Identify which cell holds the provided text, then report its [x, y] central coordinate. 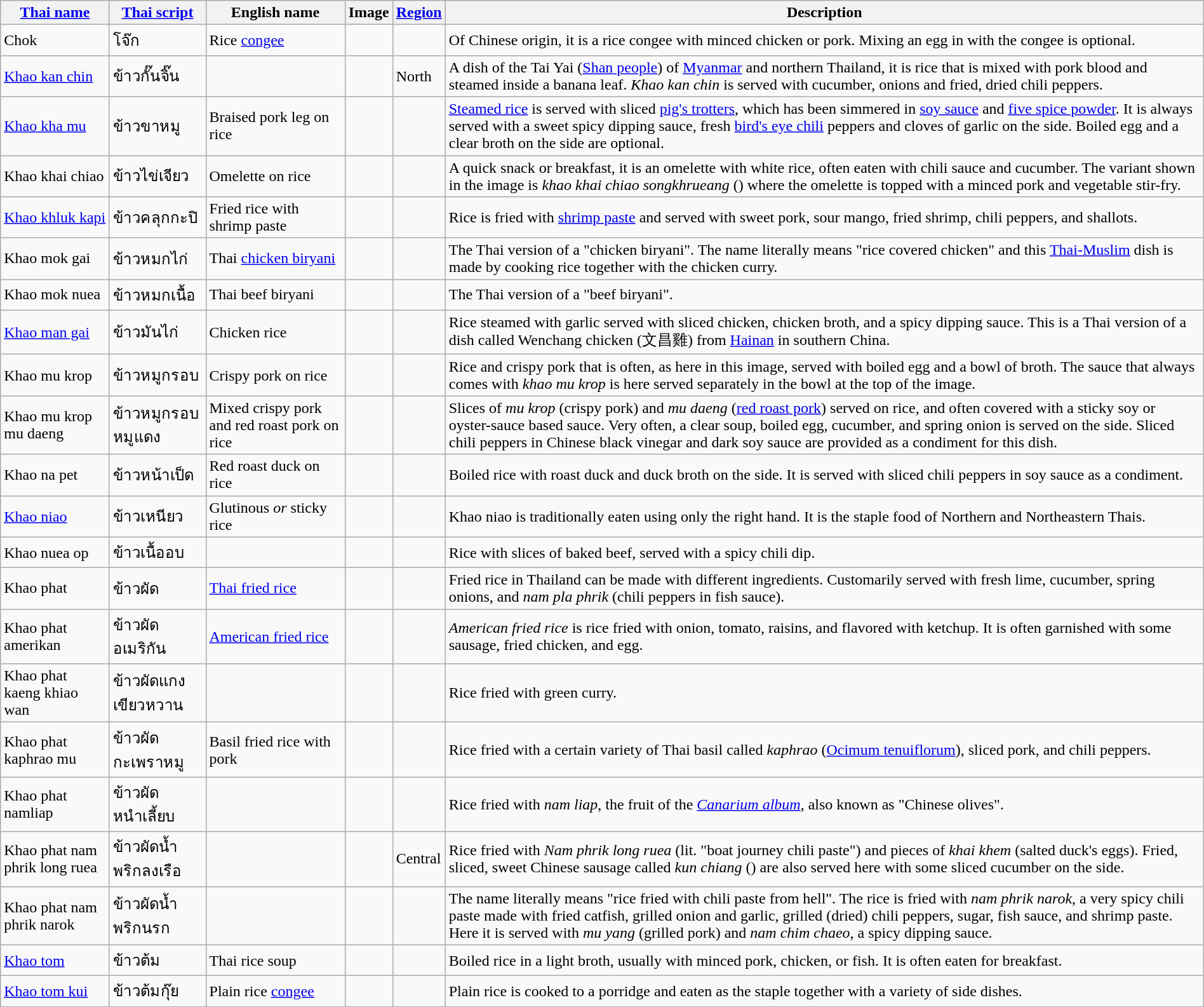
Khao tom [55, 961]
Mixed crispy pork and red roast pork on rice [276, 425]
Thai fried rice [276, 588]
Plain rice is cooked to a porridge and eaten as the staple together with a variety of side dishes. [824, 991]
Fried rice with shrimp paste [276, 217]
Chicken rice [276, 332]
Crispy pork on rice [276, 375]
Thai script [157, 13]
Khao khai chiao [55, 175]
Glutinous or sticky rice [276, 516]
ข้าวต้มกุ๊ย [157, 991]
Khao phat nam phrik long ruea [55, 859]
ข้าวผัด [157, 588]
ข้าวหมกเนื้อ [157, 295]
ข้าวเหนียว [157, 516]
ข้าวผัดน้ำพริกนรก [157, 916]
Khao phat [55, 588]
Region [419, 13]
ข้าวต้ม [157, 961]
Khao phat nam phrik narok [55, 916]
Thai rice soup [276, 961]
Omelette on rice [276, 175]
ข้าวผัดหนำเลี้ยบ [157, 804]
ข้าวมันไก่ [157, 332]
Rice with slices of baked beef, served with a spicy chili dip. [824, 553]
ข้าวผัดแกงเขียวหวาน [157, 693]
Thai chicken biryani [276, 259]
Thai beef biryani [276, 295]
Khao kan chin [55, 76]
Red roast duck on rice [276, 475]
Boiled rice in a light broth, usually with minced pork, chicken, or fish. It is often eaten for breakfast. [824, 961]
Khao niao [55, 516]
Boiled rice with roast duck and duck broth on the side. It is served with sliced chili peppers in soy sauce as a condiment. [824, 475]
Khao mu krop mu daeng [55, 425]
Plain rice congee [276, 991]
Chok [55, 41]
Khao tom kui [55, 991]
Khao na pet [55, 475]
The Thai version of a "beef biryani". [824, 295]
Rice fried with green curry. [824, 693]
ข้าวคลุกกะปิ [157, 217]
Khao phat amerikan [55, 637]
ข้าวหมูกรอบ [157, 375]
Rice fried with a certain variety of Thai basil called kaphrao (Ocimum tenuiflorum), sliced pork, and chili peppers. [824, 750]
Braised pork leg on rice [276, 126]
Image [368, 13]
ข้าวหมกไก่ [157, 259]
Khao khluk kapi [55, 217]
Central [419, 859]
Khao mok nuea [55, 295]
Rice congee [276, 41]
Khao mu krop [55, 375]
ข้าวผัดกะเพราหมู [157, 750]
Rice fried with nam liap, the fruit of the Canarium album, also known as "Chinese olives". [824, 804]
Khao man gai [55, 332]
Khao kha mu [55, 126]
ข้าวหมูกรอบหมูแดง [157, 425]
ข้าวเนื้ออบ [157, 553]
American fried rice [276, 637]
Khao phat kaphrao mu [55, 750]
Khao niao is traditionally eaten using only the right hand. It is the staple food of Northern and Northeastern Thais. [824, 516]
Rice is fried with shrimp paste and served with sweet pork, sour mango, fried shrimp, chili peppers, and shallots. [824, 217]
Description [824, 13]
ข้าวหน้าเป็ด [157, 475]
English name [276, 13]
ข้าวผัดอเมริกัน [157, 637]
Thai name [55, 13]
Basil fried rice with pork [276, 750]
ข้าวไข่เจียว [157, 175]
ข้าวผัดน้ำพริกลงเรือ [157, 859]
Of Chinese origin, it is a rice congee with minced chicken or pork. Mixing an egg in with the congee is optional. [824, 41]
North [419, 76]
ข้าวขาหมู [157, 126]
โจ๊ก [157, 41]
Khao phat kaeng khiao wan [55, 693]
Khao phat namliap [55, 804]
ข้าวกั๊นจิ๊น [157, 76]
Khao nuea op [55, 553]
Khao mok gai [55, 259]
